Provide the [X, Y] coordinate of the cell's center where the given text is located.  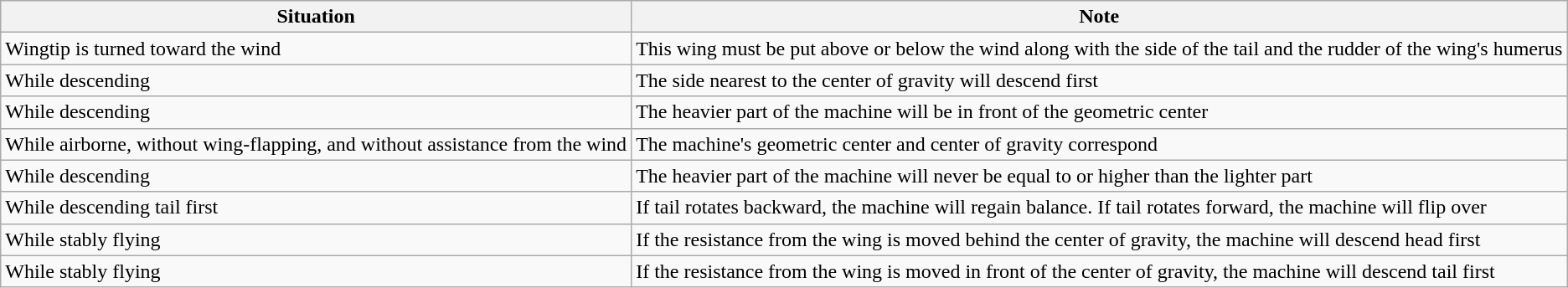
This wing must be put above or below the wind along with the side of the tail and the rudder of the wing's humerus [1099, 49]
Note [1099, 17]
The heavier part of the machine will be in front of the geometric center [1099, 112]
Situation [317, 17]
The heavier part of the machine will never be equal to or higher than the lighter part [1099, 176]
While airborne, without wing-flapping, and without assistance from the wind [317, 144]
The side nearest to the center of gravity will descend first [1099, 80]
If the resistance from the wing is moved behind the center of gravity, the machine will descend head first [1099, 239]
While descending tail first [317, 208]
If the resistance from the wing is moved in front of the center of gravity, the machine will descend tail first [1099, 271]
The machine's geometric center and center of gravity correspond [1099, 144]
If tail rotates backward, the machine will regain balance. If tail rotates forward, the machine will flip over [1099, 208]
Wingtip is turned toward the wind [317, 49]
